Return [X, Y] of the center of cell containing provided text 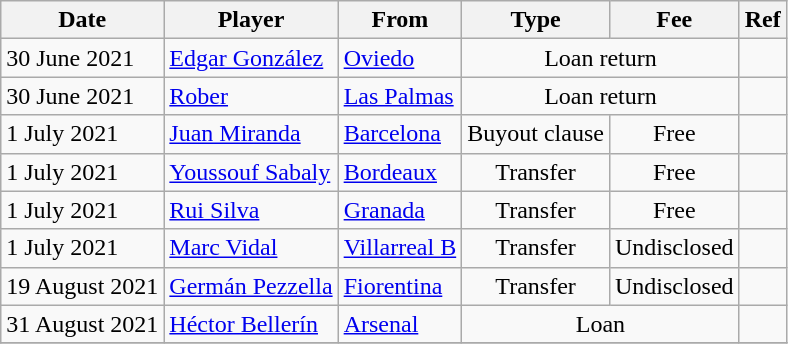
Rober [251, 96]
Edgar González [251, 58]
From [400, 20]
Las Palmas [400, 96]
Buyout clause [536, 134]
Type [536, 20]
Arsenal [400, 324]
31 August 2021 [82, 324]
Oviedo [400, 58]
Fee [674, 20]
Germán Pezzella [251, 286]
Granada [400, 210]
19 August 2021 [82, 286]
Date [82, 20]
Marc Vidal [251, 248]
Loan [600, 324]
Juan Miranda [251, 134]
Ref [762, 20]
Barcelona [400, 134]
Fiorentina [400, 286]
Bordeaux [400, 172]
Youssouf Sabaly [251, 172]
Rui Silva [251, 210]
Héctor Bellerín [251, 324]
Villarreal B [400, 248]
Player [251, 20]
